Determine the [x, y] coordinate at the center of the cell enclosing the given text.  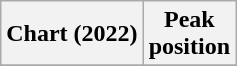
Peakposition [189, 34]
Chart (2022) [72, 34]
